Find where the given text appears and provide that cell's center as (X, Y) coordinate. 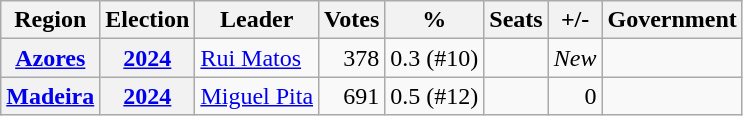
% (434, 20)
691 (352, 96)
Rui Matos (257, 58)
378 (352, 58)
0.3 (#10) (434, 58)
Government (672, 20)
Miguel Pita (257, 96)
Azores (50, 58)
0.5 (#12) (434, 96)
Election (148, 20)
+/- (575, 20)
Leader (257, 20)
Votes (352, 20)
Seats (516, 20)
0 (575, 96)
New (575, 58)
Region (50, 20)
Madeira (50, 96)
